Extract the (X, Y) coordinate from the center of the cell holding the provided text.  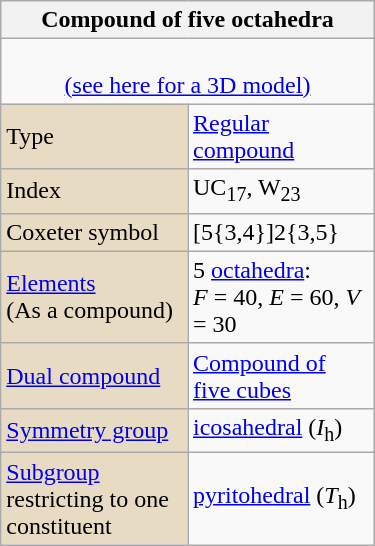
pyritohedral (Th) (282, 499)
Subgroup restricting to one constituent (94, 499)
Compound of five cubes (282, 376)
Coxeter symbol (94, 232)
Type (94, 136)
UC17, W23 (282, 191)
Regular compound (282, 136)
Elements(As a compound) (94, 297)
Dual compound (94, 376)
(see here for a 3D model) (188, 72)
icosahedral (Ih) (282, 430)
[5{3,4}]2{3,5} (282, 232)
Compound of five octahedra (188, 20)
Index (94, 191)
5 octahedra:F = 40, E = 60, V = 30 (282, 297)
Symmetry group (94, 430)
